Find where the given text appears and provide that cell's center as (x, y) coordinate. 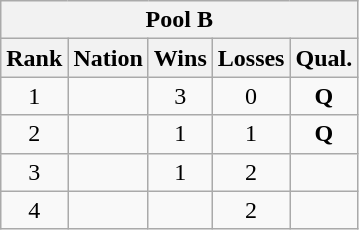
Pool B (180, 20)
Losses (251, 58)
0 (251, 96)
Qual. (324, 58)
4 (34, 210)
Rank (34, 58)
Wins (180, 58)
Nation (108, 58)
